Locate the cell with the specified text and output its [X, Y] center coordinate. 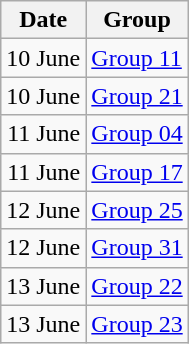
Group 25 [137, 210]
Group 11 [137, 58]
Group 22 [137, 286]
Group 21 [137, 96]
Group 31 [137, 248]
Group [137, 20]
Date [44, 20]
Group 04 [137, 134]
Group 17 [137, 172]
Group 23 [137, 324]
